Return (X, Y) of the center of cell containing provided text 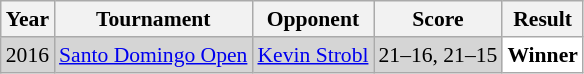
21–16, 21–15 (438, 55)
Santo Domingo Open (153, 55)
2016 (28, 55)
Opponent (312, 19)
Result (542, 19)
Year (28, 19)
Winner (542, 55)
Kevin Strobl (312, 55)
Tournament (153, 19)
Score (438, 19)
